Pinpoint the cell where the given text exists, returning its [X, Y] midpoint coordinate. 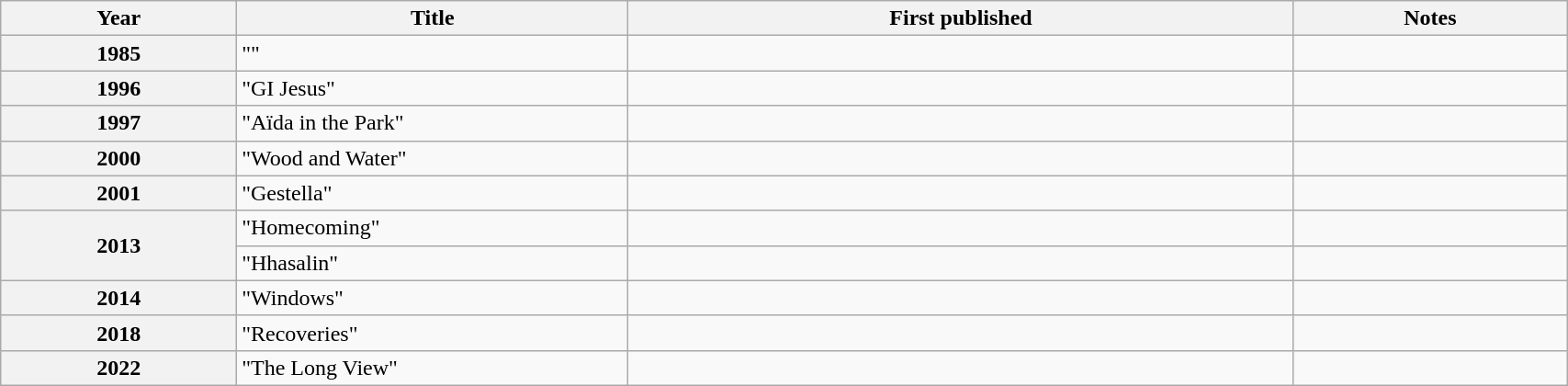
First published [961, 18]
2018 [119, 333]
2013 [119, 245]
Year [119, 18]
"Homecoming" [433, 228]
"GI Jesus" [433, 88]
2001 [119, 193]
"Gestella" [433, 193]
"Recoveries" [433, 333]
"Aïda in the Park" [433, 123]
2014 [119, 298]
Title [433, 18]
"Windows" [433, 298]
2022 [119, 368]
"" [433, 53]
1985 [119, 53]
"The Long View" [433, 368]
1997 [119, 123]
Notes [1430, 18]
"Wood and Water" [433, 158]
2000 [119, 158]
1996 [119, 88]
"Hhasalin" [433, 263]
